Find where the given text appears and provide that cell's center as [X, Y] coordinate. 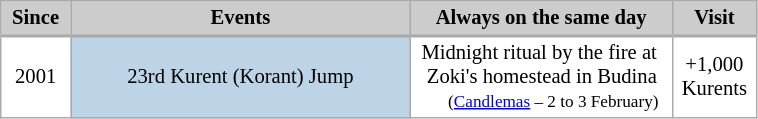
Always on the same day [541, 17]
Midnight ritual by the fire at Zoki's homestead in Budina (Candlemas – 2 to 3 February) [541, 76]
2001 [36, 76]
Visit [714, 17]
+1,000Kurents [714, 76]
23rd Kurent (Korant) Jump [240, 76]
Since [36, 17]
Events [240, 17]
